Identify which cell holds the provided text, then report its (x, y) central coordinate. 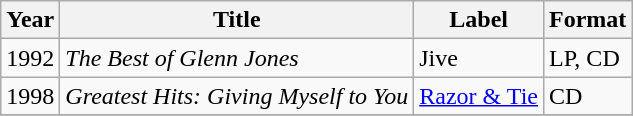
Year (30, 20)
The Best of Glenn Jones (237, 58)
Razor & Tie (479, 96)
Format (587, 20)
Label (479, 20)
Title (237, 20)
Greatest Hits: Giving Myself to You (237, 96)
1992 (30, 58)
Jive (479, 58)
1998 (30, 96)
LP, CD (587, 58)
CD (587, 96)
